Scan for the cell matching the given text and deliver its (X, Y) coordinate at center. 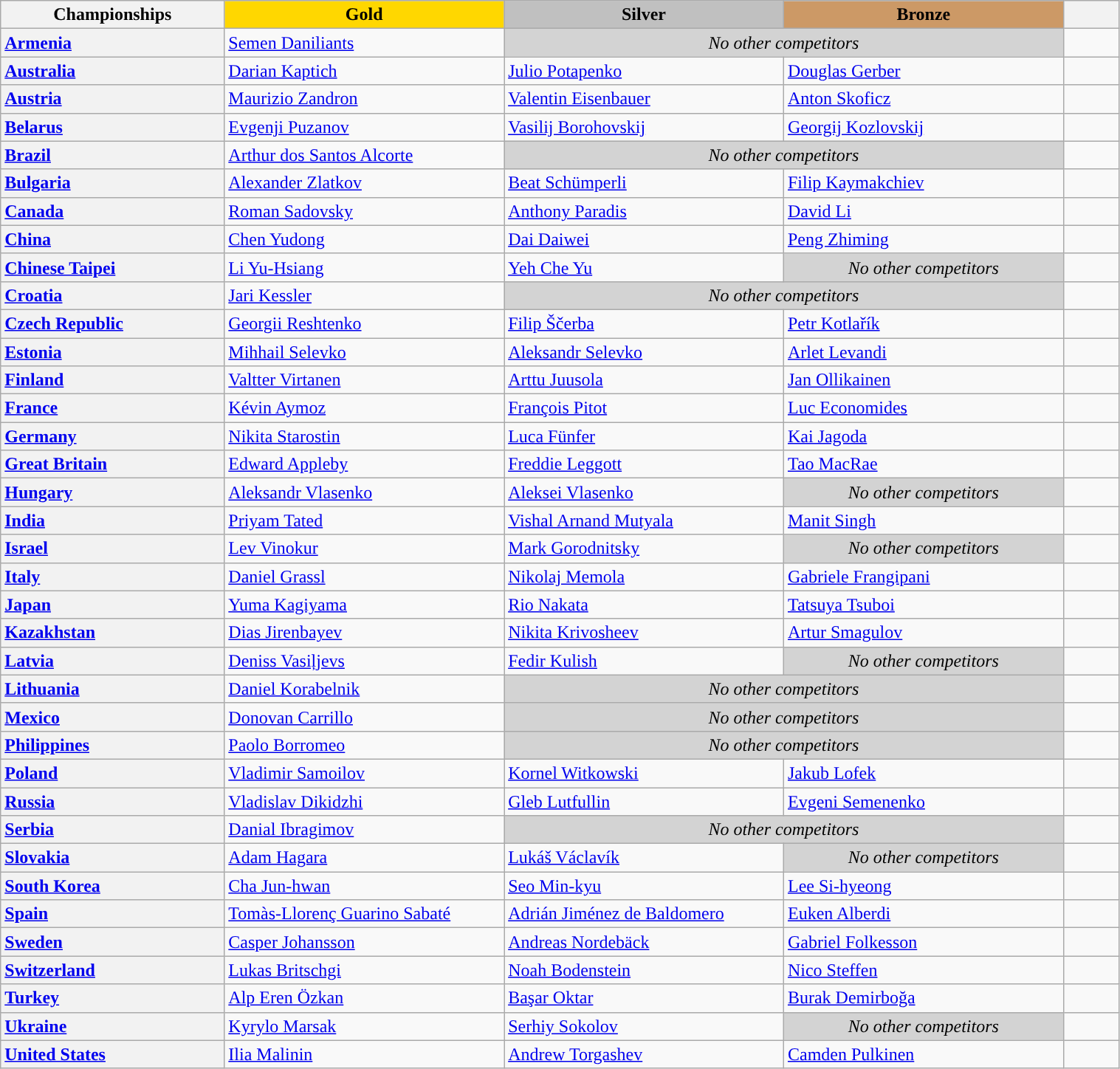
Dai Daiwei (644, 239)
Slovakia (112, 858)
Israel (112, 549)
Latvia (112, 661)
Vladimir Samoilov (365, 773)
Arlet Levandi (923, 352)
Philippines (112, 745)
Valtter Virtanen (365, 380)
Anthony Paradis (644, 211)
Vasilij Borohovskij (644, 127)
Yuma Kagiyama (365, 605)
Anton Skoficz (923, 99)
Australia (112, 71)
Evgeni Semenenko (923, 801)
Douglas Gerber (923, 71)
Lukáš Václavík (644, 858)
Belarus (112, 127)
Armenia (112, 43)
Nikolaj Memola (644, 577)
Kyrylo Marsak (365, 1026)
Petr Kotlařík (923, 323)
Daniel Korabelnik (365, 689)
Beat Schümperli (644, 183)
Finland (112, 380)
Hungary (112, 492)
Manit Singh (923, 520)
Lee Si-hyeong (923, 886)
Mexico (112, 717)
Aleksei Vlasenko (644, 492)
Danial Ibragimov (365, 830)
Mark Gorodnitsky (644, 549)
David Li (923, 211)
Başar Oktar (644, 998)
United States (112, 1054)
Kazakhstan (112, 633)
Mihhail Selevko (365, 352)
Austria (112, 99)
Adam Hagara (365, 858)
Darian Kaptich (365, 71)
Arttu Juusola (644, 380)
Nico Steffen (923, 970)
Roman Sadovsky (365, 211)
Alp Eren Özkan (365, 998)
India (112, 520)
Spain (112, 914)
Germany (112, 436)
Andrew Torgashev (644, 1054)
François Pitot (644, 408)
Gabriel Folkesson (923, 942)
Bronze (923, 15)
Aleksandr Vlasenko (365, 492)
Luc Economides (923, 408)
Vladislav Dikidzhi (365, 801)
Lithuania (112, 689)
Julio Potapenko (644, 71)
Paolo Borromeo (365, 745)
Czech Republic (112, 323)
Aleksandr Selevko (644, 352)
Nikita Krivosheev (644, 633)
Silver (644, 15)
Gleb Lutfullin (644, 801)
Priyam Tated (365, 520)
Deniss Vasiļjevs (365, 661)
Burak Demirboğa (923, 998)
Brazil (112, 155)
Kévin Aymoz (365, 408)
Peng Zhiming (923, 239)
Japan (112, 605)
Freddie Leggott (644, 464)
Great Britain (112, 464)
Gold (365, 15)
Li Yu-Hsiang (365, 267)
Adrián Jiménez de Baldomero (644, 914)
Serbia (112, 830)
Filip Kaymakchiev (923, 183)
Donovan Carrillo (365, 717)
Lev Vinokur (365, 549)
Championships (112, 15)
Lukas Britschgi (365, 970)
Valentin Eisenbauer (644, 99)
Russia (112, 801)
Casper Johansson (365, 942)
Chen Yudong (365, 239)
Rio Nakata (644, 605)
Georgij Kozlovskij (923, 127)
Euken Alberdi (923, 914)
Artur Smagulov (923, 633)
China (112, 239)
Estonia (112, 352)
South Korea (112, 886)
Andreas Nordebäck (644, 942)
Ukraine (112, 1026)
Tatsuya Tsuboi (923, 605)
Vishal Arnand Mutyala (644, 520)
Kai Jagoda (923, 436)
Sweden (112, 942)
Camden Pulkinen (923, 1054)
Kornel Witkowski (644, 773)
Arthur dos Santos Alcorte (365, 155)
Luca Fünfer (644, 436)
Chinese Taipei (112, 267)
Tomàs-Llorenç Guarino Sabaté (365, 914)
Daniel Grassl (365, 577)
Evgenji Puzanov (365, 127)
Noah Bodenstein (644, 970)
Croatia (112, 295)
Edward Appleby (365, 464)
Canada (112, 211)
Jan Ollikainen (923, 380)
Cha Jun-hwan (365, 886)
Maurizio Zandron (365, 99)
Alexander Zlatkov (365, 183)
Dias Jirenbayev (365, 633)
Seo Min-kyu (644, 886)
Nikita Starostin (365, 436)
Jakub Lofek (923, 773)
Bulgaria (112, 183)
Georgii Reshtenko (365, 323)
Serhiy Sokolov (644, 1026)
Semen Daniliants (365, 43)
Tao MacRae (923, 464)
Poland (112, 773)
Turkey (112, 998)
Gabriele Frangipani (923, 577)
Filip Ščerba (644, 323)
France (112, 408)
Switzerland (112, 970)
Italy (112, 577)
Fedir Kulish (644, 661)
Yeh Che Yu (644, 267)
Ilia Malinin (365, 1054)
Jari Kessler (365, 295)
